Identify which cell holds the provided text, then report its (x, y) central coordinate. 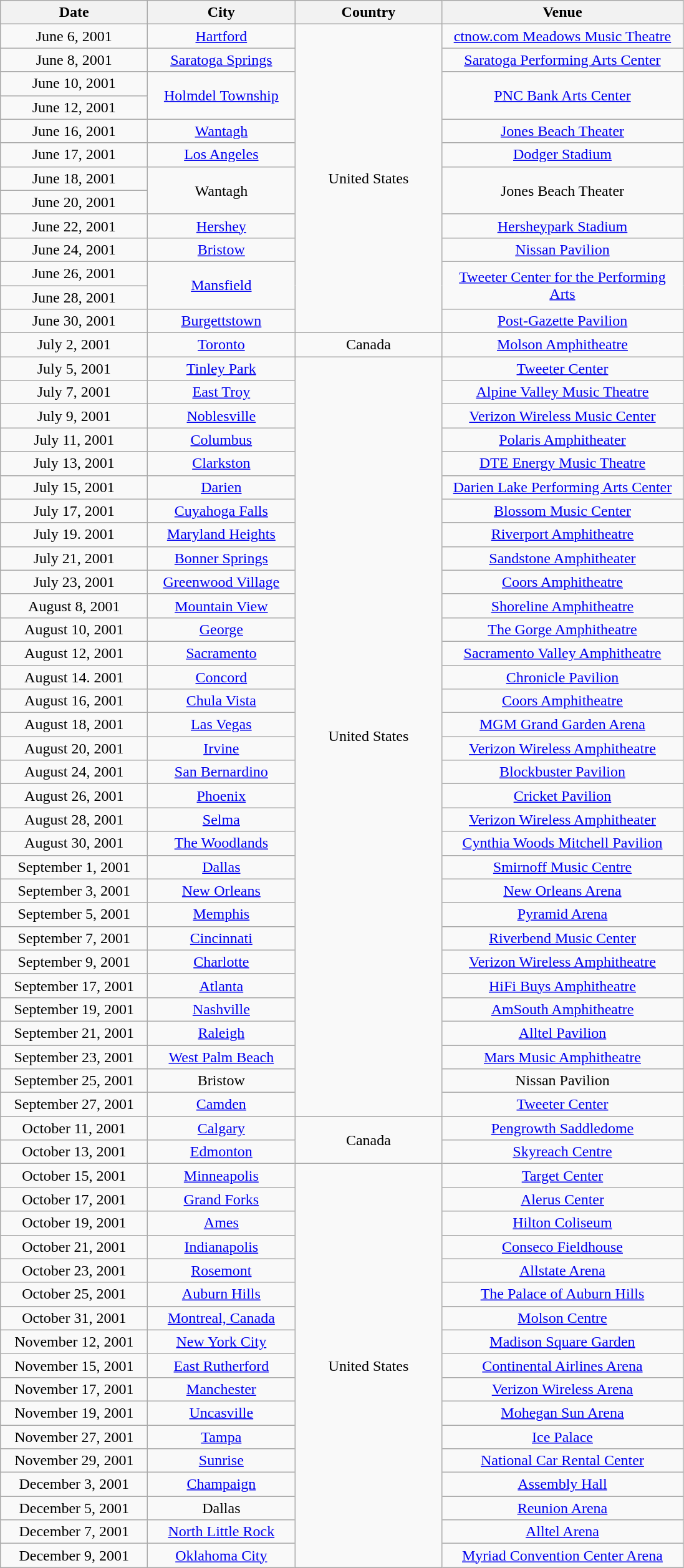
Riverbend Music Center (562, 938)
Assembly Hall (562, 1484)
June 18, 2001 (74, 178)
Mohegan Sun Arena (562, 1413)
Molson Centre (562, 1318)
Clarkston (221, 463)
Concord (221, 677)
San Bernardino (221, 772)
Tampa (221, 1436)
Manchester (221, 1389)
August 30, 2001 (74, 843)
Darien Lake Performing Arts Center (562, 487)
The Palace of Auburn Hills (562, 1294)
Columbus (221, 440)
Mars Music Amphitheatre (562, 1057)
Burgettstown (221, 321)
City (221, 12)
Darien (221, 487)
Camden (221, 1105)
Los Angeles (221, 155)
DTE Energy Music Theatre (562, 463)
August 8, 2001 (74, 606)
Memphis (221, 914)
June 28, 2001 (74, 298)
Alltel Arena (562, 1532)
Alltel Pavilion (562, 1033)
November 17, 2001 (74, 1389)
AmSouth Amphitheatre (562, 1009)
October 15, 2001 (74, 1176)
Blockbuster Pavilion (562, 772)
October 21, 2001 (74, 1247)
Noblesville (221, 416)
July 11, 2001 (74, 440)
Rosemont (221, 1270)
September 21, 2001 (74, 1033)
September 27, 2001 (74, 1105)
September 23, 2001 (74, 1057)
Saratoga Springs (221, 60)
Reunion Arena (562, 1508)
Grand Forks (221, 1199)
Post-Gazette Pavilion (562, 321)
Pengrowth Saddledome (562, 1128)
Auburn Hills (221, 1294)
July 9, 2001 (74, 416)
North Little Rock (221, 1532)
West Palm Beach (221, 1057)
Verizon Wireless Amphitheater (562, 820)
Oklahoma City (221, 1556)
November 19, 2001 (74, 1413)
Saratoga Performing Arts Center (562, 60)
Raleigh (221, 1033)
Chula Vista (221, 701)
September 7, 2001 (74, 938)
Mountain View (221, 606)
Venue (562, 12)
June 10, 2001 (74, 84)
Bonner Springs (221, 558)
MGM Grand Garden Arena (562, 725)
Nashville (221, 1009)
August 20, 2001 (74, 748)
June 6, 2001 (74, 36)
Shoreline Amphitheatre (562, 606)
Ames (221, 1223)
Minneapolis (221, 1176)
August 12, 2001 (74, 653)
June 16, 2001 (74, 131)
October 17, 2001 (74, 1199)
Indianapolis (221, 1247)
Sandstone Amphitheater (562, 558)
East Rutherford (221, 1365)
Champaign (221, 1484)
Skyreach Centre (562, 1152)
August 26, 2001 (74, 796)
PNC Bank Arts Center (562, 95)
September 3, 2001 (74, 891)
August 28, 2001 (74, 820)
Chronicle Pavilion (562, 677)
November 12, 2001 (74, 1342)
July 7, 2001 (74, 392)
October 19, 2001 (74, 1223)
July 2, 2001 (74, 345)
September 25, 2001 (74, 1081)
August 16, 2001 (74, 701)
Selma (221, 820)
November 15, 2001 (74, 1365)
Allstate Arena (562, 1270)
Hersheypark Stadium (562, 226)
July 21, 2001 (74, 558)
Cincinnati (221, 938)
June 26, 2001 (74, 273)
Phoenix (221, 796)
Blossom Music Center (562, 511)
Cynthia Woods Mitchell Pavilion (562, 843)
Hershey (221, 226)
September 19, 2001 (74, 1009)
September 17, 2001 (74, 985)
November 27, 2001 (74, 1436)
East Troy (221, 392)
Maryland Heights (221, 535)
November 29, 2001 (74, 1461)
HiFi Buys Amphitheatre (562, 985)
Polaris Amphitheater (562, 440)
July 23, 2001 (74, 582)
Sacramento Valley Amphitheatre (562, 653)
Las Vegas (221, 725)
Verizon Wireless Arena (562, 1389)
June 30, 2001 (74, 321)
Ice Palace (562, 1436)
Uncasville (221, 1413)
October 11, 2001 (74, 1128)
Tweeter Center for the Performing Arts (562, 285)
Tinley Park (221, 369)
October 23, 2001 (74, 1270)
Riverport Amphitheatre (562, 535)
Montreal, Canada (221, 1318)
Alpine Valley Music Theatre (562, 392)
August 14. 2001 (74, 677)
Target Center (562, 1176)
August 24, 2001 (74, 772)
Holmdel Township (221, 95)
Cuyahoga Falls (221, 511)
Verizon Wireless Music Center (562, 416)
Edmonton (221, 1152)
Sacramento (221, 653)
Smirnoff Music Centre (562, 867)
Mansfield (221, 285)
October 25, 2001 (74, 1294)
December 5, 2001 (74, 1508)
July 17, 2001 (74, 511)
December 7, 2001 (74, 1532)
Conseco Fieldhouse (562, 1247)
Myriad Convention Center Arena (562, 1556)
Continental Airlines Arena (562, 1365)
Pyramid Arena (562, 914)
ctnow.com Meadows Music Theatre (562, 36)
Charlotte (221, 962)
July 5, 2001 (74, 369)
July 13, 2001 (74, 463)
July 15, 2001 (74, 487)
Irvine (221, 748)
June 8, 2001 (74, 60)
June 20, 2001 (74, 202)
Molson Amphitheatre (562, 345)
June 17, 2001 (74, 155)
September 5, 2001 (74, 914)
National Car Rental Center (562, 1461)
Cricket Pavilion (562, 796)
December 9, 2001 (74, 1556)
Hilton Coliseum (562, 1223)
Hartford (221, 36)
The Woodlands (221, 843)
Country (368, 12)
Toronto (221, 345)
June 22, 2001 (74, 226)
September 9, 2001 (74, 962)
June 24, 2001 (74, 249)
Sunrise (221, 1461)
New York City (221, 1342)
October 31, 2001 (74, 1318)
Madison Square Garden (562, 1342)
George (221, 629)
June 12, 2001 (74, 107)
July 19. 2001 (74, 535)
New Orleans Arena (562, 891)
Date (74, 12)
Alerus Center (562, 1199)
New Orleans (221, 891)
Dodger Stadium (562, 155)
September 1, 2001 (74, 867)
August 10, 2001 (74, 629)
The Gorge Amphitheatre (562, 629)
October 13, 2001 (74, 1152)
Atlanta (221, 985)
December 3, 2001 (74, 1484)
Greenwood Village (221, 582)
August 18, 2001 (74, 725)
Calgary (221, 1128)
